Extract the [X, Y] coordinate from the center of the cell holding the provided text.  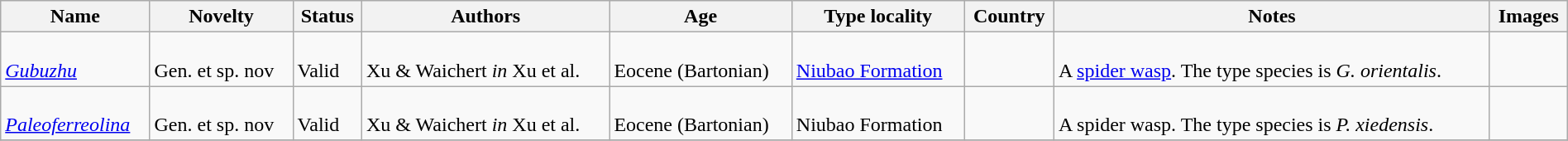
Name [75, 17]
Paleoferreolina [75, 113]
Age [700, 17]
Gubuzhu [75, 60]
Authors [486, 17]
A spider wasp. The type species is P. xiedensis. [1272, 113]
Notes [1272, 17]
Status [327, 17]
Country [1009, 17]
Novelty [222, 17]
A spider wasp. The type species is G. orientalis. [1272, 60]
Images [1528, 17]
Type locality [878, 17]
